Return the [X, Y] coordinate for the center point of the cell that contains the specified text.  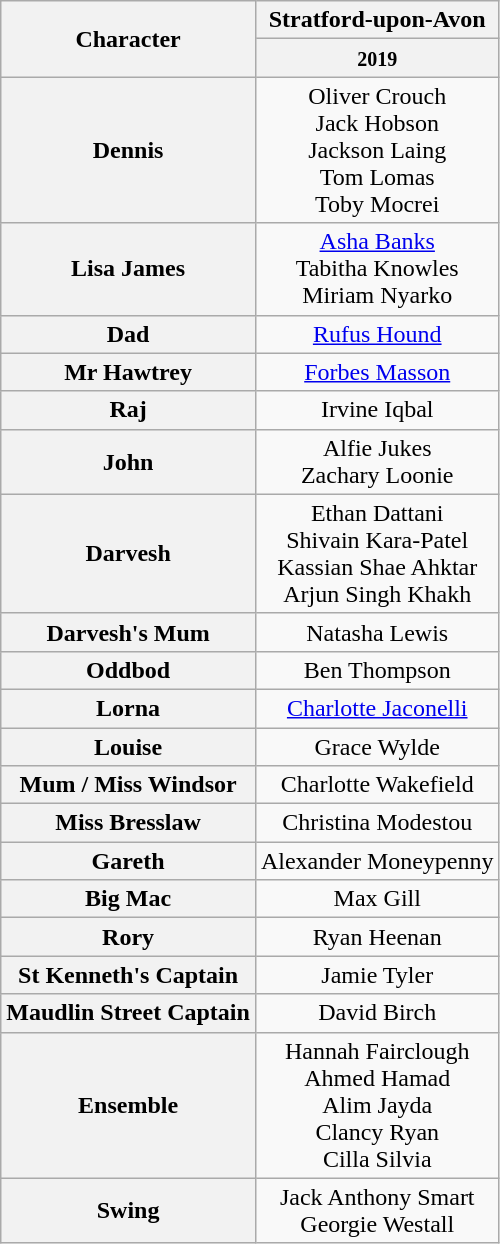
Maudlin Street Captain [128, 1013]
Lisa James [128, 269]
Jamie Tyler [377, 975]
John [128, 462]
Ethan DattaniShivain Kara-PatelKassian Shae AhktarArjun Singh Khakh [377, 554]
Irvine Iqbal [377, 410]
Charlotte Wakefield [377, 785]
Miss Bresslaw [128, 823]
Darvesh's Mum [128, 632]
Max Gill [377, 899]
Louise [128, 747]
Ryan Heenan [377, 937]
Lorna [128, 708]
St Kenneth's Captain [128, 975]
Dad [128, 334]
Oddbod [128, 670]
Rory [128, 937]
Big Mac [128, 899]
2019 [377, 58]
David Birch [377, 1013]
Darvesh [128, 554]
Rufus Hound [377, 334]
Alexander Moneypenny [377, 861]
Alfie JukesZachary Loonie [377, 462]
Grace Wylde [377, 747]
Charlotte Jaconelli [377, 708]
Christina Modestou [377, 823]
Character [128, 39]
Asha BanksTabitha KnowlesMiriam Nyarko [377, 269]
Mum / Miss Windsor [128, 785]
Gareth [128, 861]
Mr Hawtrey [128, 372]
Dennis [128, 150]
Ensemble [128, 1105]
Natasha Lewis [377, 632]
Oliver CrouchJack HobsonJackson LaingTom LomasToby Mocrei [377, 150]
Raj [128, 410]
Swing [128, 1210]
Stratford-upon-Avon [377, 20]
Ben Thompson [377, 670]
Forbes Masson [377, 372]
Jack Anthony SmartGeorgie Westall [377, 1210]
Hannah FaircloughAhmed HamadAlim JaydaClancy RyanCilla Silvia [377, 1105]
